Detect which cell encompasses the target text, then output its (x, y) center coordinate. 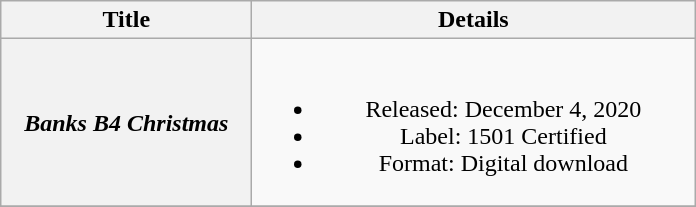
Banks B4 Christmas (126, 122)
Details (474, 20)
Released: December 4, 2020Label: 1501 CertifiedFormat: Digital download (474, 122)
Title (126, 20)
